Output the (x, y) coordinate of the center of the cell containing the given text.  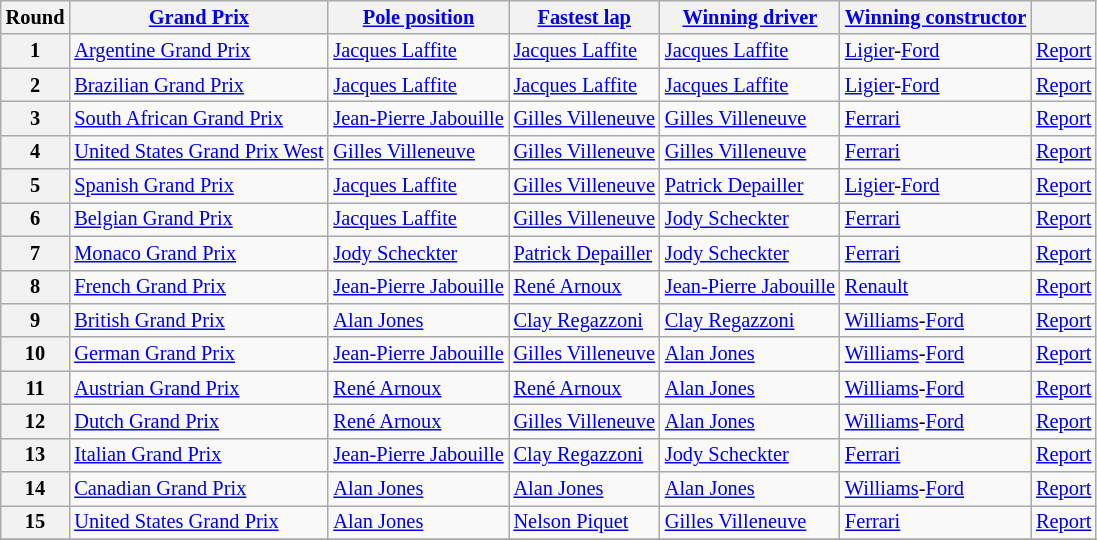
4 (36, 152)
Belgian Grand Prix (198, 219)
Argentine Grand Prix (198, 51)
3 (36, 118)
Spanish Grand Prix (198, 186)
5 (36, 186)
1 (36, 51)
Monaco Grand Prix (198, 253)
Winning constructor (936, 17)
Renault (936, 287)
Grand Prix (198, 17)
French Grand Prix (198, 287)
German Grand Prix (198, 354)
Austrian Grand Prix (198, 388)
South African Grand Prix (198, 118)
7 (36, 253)
Pole position (418, 17)
8 (36, 287)
Brazilian Grand Prix (198, 85)
Winning driver (750, 17)
United States Grand Prix (198, 522)
United States Grand Prix West (198, 152)
10 (36, 354)
Italian Grand Prix (198, 455)
13 (36, 455)
Nelson Piquet (584, 522)
Dutch Grand Prix (198, 421)
12 (36, 421)
14 (36, 489)
2 (36, 85)
British Grand Prix (198, 320)
Canadian Grand Prix (198, 489)
Round (36, 17)
11 (36, 388)
9 (36, 320)
Fastest lap (584, 17)
6 (36, 219)
15 (36, 522)
